Search for the cell housing the specified text and yield its [X, Y] center coordinate. 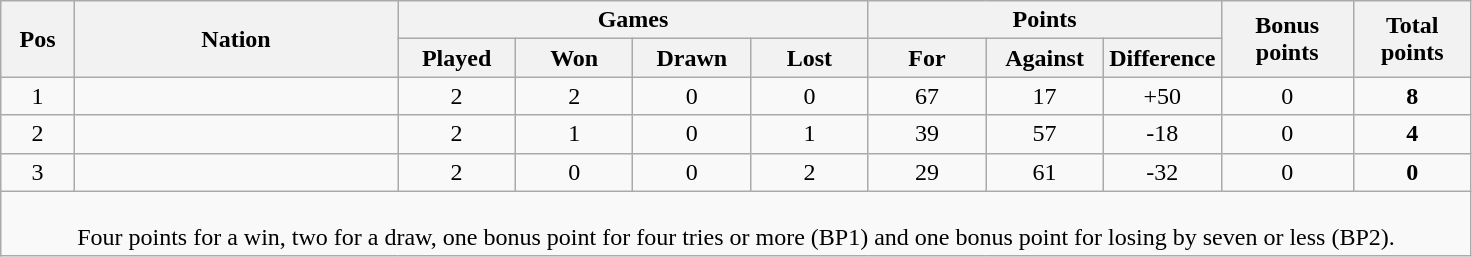
Four points for a win, two for a draw, one bonus point for four tries or more (BP1) and one bonus point for losing by seven or less (BP2). [736, 224]
Difference [1162, 58]
+50 [1162, 96]
Played [457, 58]
29 [927, 172]
4 [1412, 134]
61 [1045, 172]
Totalpoints [1412, 39]
3 [38, 172]
57 [1045, 134]
-18 [1162, 134]
17 [1045, 96]
Pos [38, 39]
Nation [236, 39]
8 [1412, 96]
-32 [1162, 172]
Against [1045, 58]
For [927, 58]
Won [574, 58]
Drawn [692, 58]
Lost [810, 58]
Bonuspoints [1287, 39]
67 [927, 96]
Games [633, 20]
Points [1044, 20]
39 [927, 134]
